Capture the cell that displays the provided text and extract its [X, Y] central coordinate. 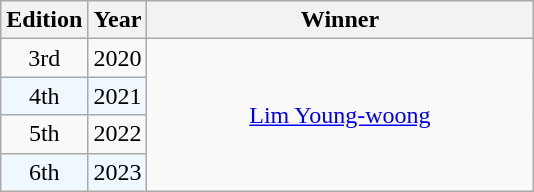
4th [44, 96]
6th [44, 172]
Year [118, 20]
3rd [44, 58]
2023 [118, 172]
2020 [118, 58]
2021 [118, 96]
Edition [44, 20]
2022 [118, 134]
Winner [340, 20]
5th [44, 134]
Lim Young-woong [340, 115]
